Determine the [x, y] coordinate at the center of the cell enclosing the given text.  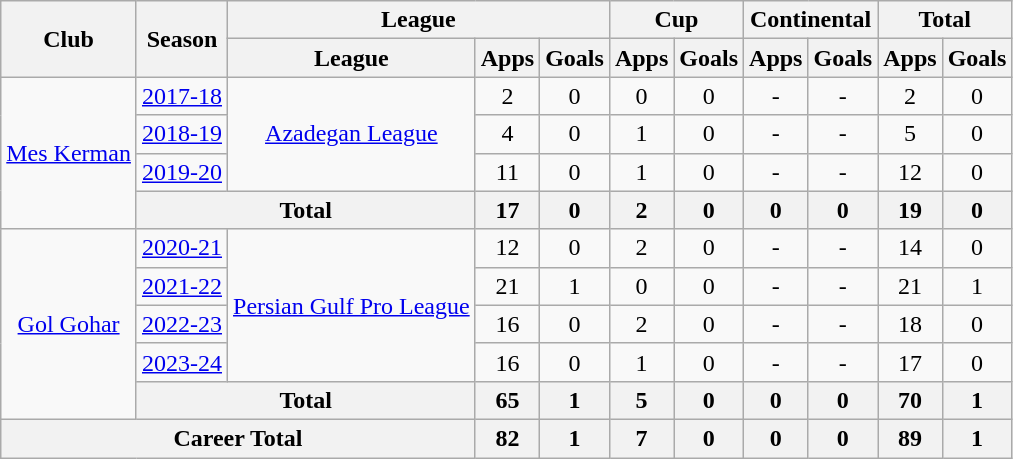
Continental [811, 20]
2017-18 [182, 96]
2021-22 [182, 286]
4 [507, 134]
82 [507, 438]
Season [182, 39]
65 [507, 400]
2022-23 [182, 324]
Mes Kerman [69, 153]
Persian Gulf Pro League [352, 305]
Cup [676, 20]
14 [910, 248]
Career Total [238, 438]
2019-20 [182, 172]
2018-19 [182, 134]
2023-24 [182, 362]
70 [910, 400]
Azadegan League [352, 134]
11 [507, 172]
Gol Gohar [69, 324]
19 [910, 210]
7 [641, 438]
2020-21 [182, 248]
89 [910, 438]
Club [69, 39]
18 [910, 324]
